Search for the cell housing the specified text and yield its [X, Y] center coordinate. 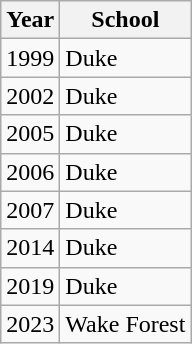
School [126, 20]
Year [30, 20]
1999 [30, 58]
2005 [30, 134]
2019 [30, 286]
2002 [30, 96]
2023 [30, 324]
2006 [30, 172]
2014 [30, 248]
2007 [30, 210]
Wake Forest [126, 324]
